Output the (x, y) coordinate of the center of the cell containing the given text.  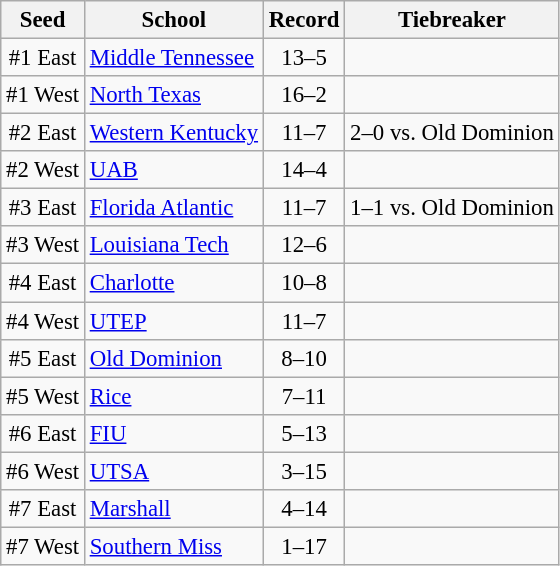
Florida Atlantic (174, 208)
Old Dominion (174, 358)
#6 West (43, 471)
4–14 (304, 509)
10–8 (304, 283)
School (174, 20)
#5 West (43, 396)
14–4 (304, 170)
#7 East (43, 509)
#4 East (43, 283)
North Texas (174, 95)
Record (304, 20)
#2 West (43, 170)
#3 West (43, 245)
3–15 (304, 471)
#6 East (43, 433)
Charlotte (174, 283)
Southern Miss (174, 546)
UAB (174, 170)
8–10 (304, 358)
Marshall (174, 509)
UTSA (174, 471)
#1 East (43, 58)
16–2 (304, 95)
13–5 (304, 58)
2–0 vs. Old Dominion (452, 133)
1–17 (304, 546)
12–6 (304, 245)
FIU (174, 433)
#5 East (43, 358)
5–13 (304, 433)
#3 East (43, 208)
Western Kentucky (174, 133)
#7 West (43, 546)
Tiebreaker (452, 20)
#4 West (43, 321)
#2 East (43, 133)
Middle Tennessee (174, 58)
1–1 vs. Old Dominion (452, 208)
Rice (174, 396)
Seed (43, 20)
#1 West (43, 95)
7–11 (304, 396)
Louisiana Tech (174, 245)
UTEP (174, 321)
